Pinpoint the cell where the given text exists, returning its (X, Y) midpoint coordinate. 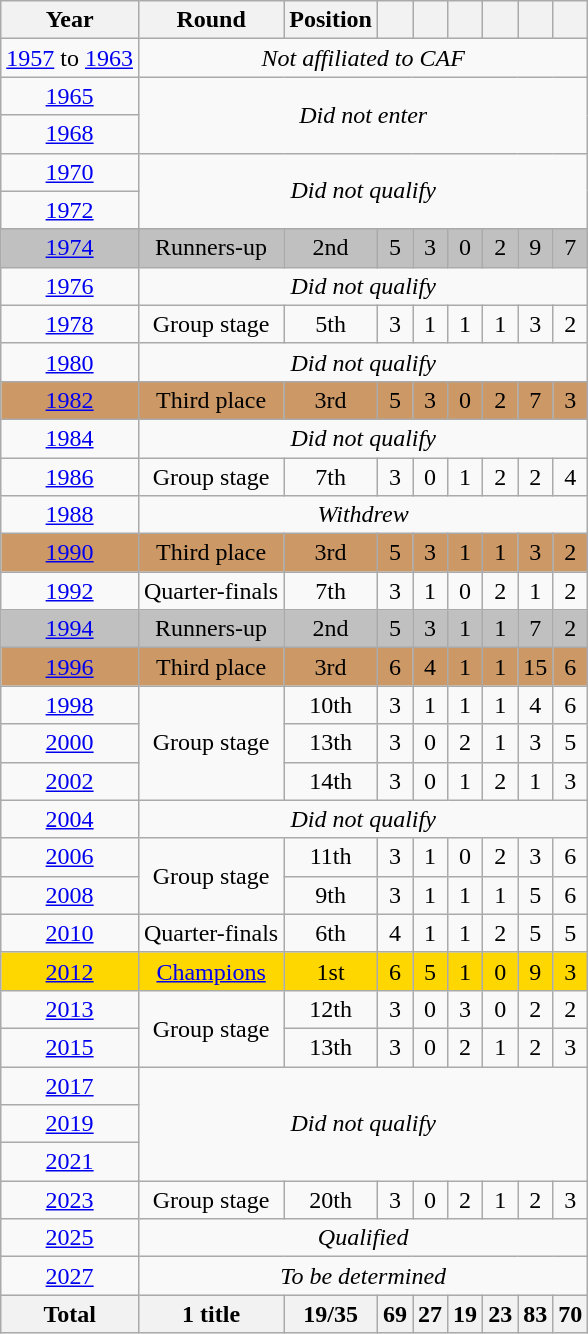
15 (536, 667)
1st (331, 971)
2013 (70, 1009)
Champions (210, 971)
27 (430, 1314)
1970 (70, 172)
2019 (70, 1124)
69 (394, 1314)
14th (331, 781)
1972 (70, 210)
6th (331, 933)
10th (331, 705)
To be determined (362, 1276)
9th (331, 895)
1998 (70, 705)
2004 (70, 819)
1990 (70, 553)
Withdrew (362, 515)
1965 (70, 96)
2025 (70, 1238)
19 (466, 1314)
1988 (70, 515)
19/35 (331, 1314)
1 title (210, 1314)
2021 (70, 1162)
1957 to 1963 (70, 58)
Year (70, 20)
1986 (70, 477)
1982 (70, 400)
70 (570, 1314)
20th (331, 1200)
2015 (70, 1047)
Qualified (362, 1238)
1984 (70, 438)
Did not enter (362, 115)
1994 (70, 629)
2008 (70, 895)
23 (500, 1314)
1976 (70, 286)
Total (70, 1314)
83 (536, 1314)
1968 (70, 134)
2023 (70, 1200)
2002 (70, 781)
Round (210, 20)
2006 (70, 857)
1978 (70, 324)
5th (331, 324)
1980 (70, 362)
1996 (70, 667)
2017 (70, 1085)
2010 (70, 933)
12th (331, 1009)
2000 (70, 743)
2027 (70, 1276)
Position (331, 20)
1974 (70, 248)
2012 (70, 971)
11th (331, 857)
1992 (70, 591)
Not affiliated to CAF (362, 58)
